From the cell containing the given text, extract its center point as (X, Y) coordinate. 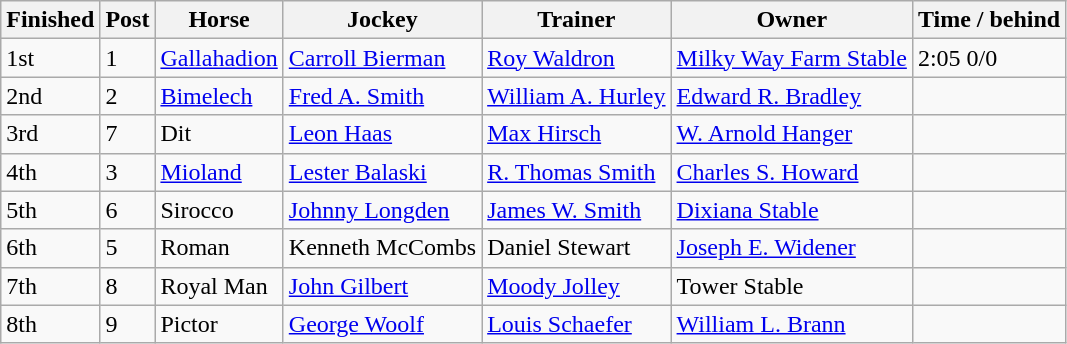
Fred A. Smith (382, 96)
Owner (792, 20)
1 (128, 58)
Joseph E. Widener (792, 248)
Dit (219, 134)
Charles S. Howard (792, 172)
Lester Balaski (382, 172)
Royal Man (219, 286)
5 (128, 248)
Max Hirsch (576, 134)
William L. Brann (792, 324)
George Woolf (382, 324)
2 (128, 96)
Mioland (219, 172)
8th (50, 324)
Jockey (382, 20)
Time / behind (988, 20)
7 (128, 134)
Leon Haas (382, 134)
W. Arnold Hanger (792, 134)
9 (128, 324)
Roman (219, 248)
6 (128, 210)
Milky Way Farm Stable (792, 58)
Bimelech (219, 96)
Post (128, 20)
Moody Jolley (576, 286)
2:05 0/0 (988, 58)
Pictor (219, 324)
3rd (50, 134)
John Gilbert (382, 286)
Daniel Stewart (576, 248)
5th (50, 210)
8 (128, 286)
Roy Waldron (576, 58)
Edward R. Bradley (792, 96)
Johnny Longden (382, 210)
R. Thomas Smith (576, 172)
1st (50, 58)
William A. Hurley (576, 96)
Dixiana Stable (792, 210)
Tower Stable (792, 286)
3 (128, 172)
7th (50, 286)
Kenneth McCombs (382, 248)
Sirocco (219, 210)
Gallahadion (219, 58)
2nd (50, 96)
James W. Smith (576, 210)
Horse (219, 20)
Finished (50, 20)
Carroll Bierman (382, 58)
6th (50, 248)
4th (50, 172)
Trainer (576, 20)
Louis Schaefer (576, 324)
